Scan for the cell matching the given text and deliver its (X, Y) coordinate at center. 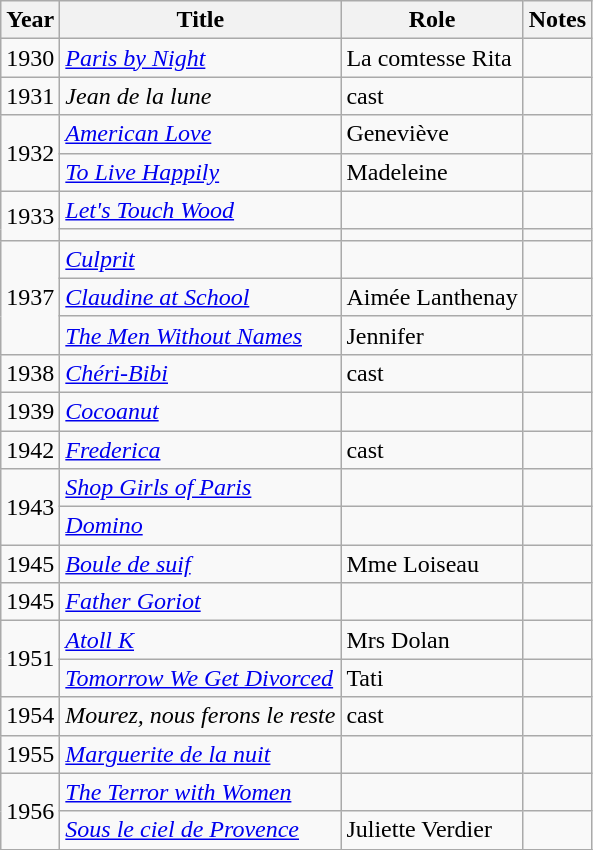
Mme Loiseau (432, 564)
Jean de la lune (200, 96)
Tati (432, 678)
Paris by Night (200, 58)
Boule de suif (200, 564)
1938 (30, 373)
Role (432, 20)
Mourez, nous ferons le reste (200, 716)
Culprit (200, 259)
1932 (30, 153)
Let's Touch Wood (200, 210)
1956 (30, 811)
Mrs Dolan (432, 640)
Juliette Verdier (432, 830)
Claudine at School (200, 297)
1955 (30, 754)
Jennifer (432, 335)
Atoll K (200, 640)
Year (30, 20)
Shop Girls of Paris (200, 488)
Frederica (200, 449)
American Love (200, 134)
Chéri-Bibi (200, 373)
Geneviève (432, 134)
The Men Without Names (200, 335)
Marguerite de la nuit (200, 754)
Tomorrow We Get Divorced (200, 678)
Notes (557, 20)
1937 (30, 297)
1954 (30, 716)
Aimée Lanthenay (432, 297)
1930 (30, 58)
Cocoanut (200, 411)
Madeleine (432, 172)
To Live Happily (200, 172)
The Terror with Women (200, 792)
La comtesse Rita (432, 58)
Sous le ciel de Provence (200, 830)
1931 (30, 96)
1939 (30, 411)
Domino (200, 526)
1933 (30, 216)
Title (200, 20)
1951 (30, 659)
1943 (30, 507)
Father Goriot (200, 602)
1942 (30, 449)
